Capture the cell that displays the provided text and extract its (X, Y) central coordinate. 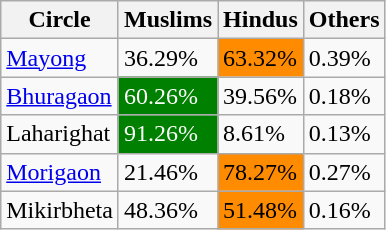
Hindus (261, 20)
21.46% (168, 172)
0.16% (344, 210)
Circle (60, 20)
36.29% (168, 58)
Laharighat (60, 134)
8.61% (261, 134)
Muslims (168, 20)
0.13% (344, 134)
0.18% (344, 96)
48.36% (168, 210)
51.48% (261, 210)
0.27% (344, 172)
91.26% (168, 134)
78.27% (261, 172)
39.56% (261, 96)
Mikirbheta (60, 210)
Others (344, 20)
Morigaon (60, 172)
63.32% (261, 58)
Bhuragaon (60, 96)
0.39% (344, 58)
60.26% (168, 96)
Mayong (60, 58)
